Pinpoint the cell where the given text exists, returning its [x, y] midpoint coordinate. 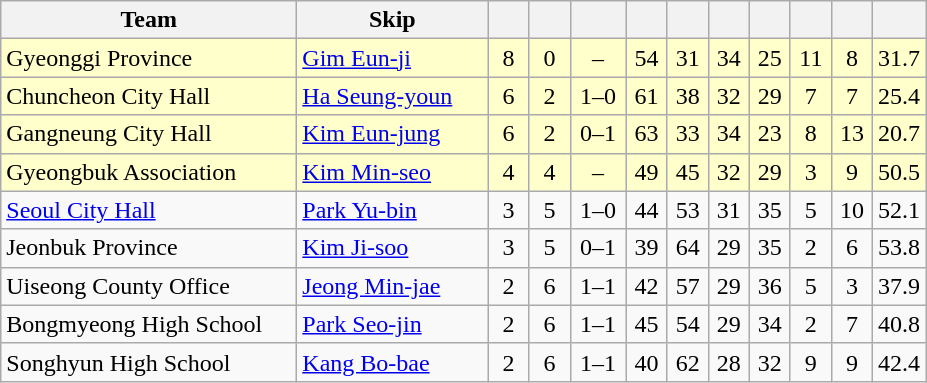
57 [688, 286]
Ha Seung-youn [392, 96]
40 [646, 362]
Songhyun High School [149, 362]
44 [646, 210]
63 [646, 134]
Gim Eun-ji [392, 58]
Kim Ji-soo [392, 248]
Team [149, 20]
42.4 [898, 362]
Park Yu-bin [392, 210]
Kim Min-seo [392, 172]
Chuncheon City Hall [149, 96]
61 [646, 96]
10 [852, 210]
25 [770, 58]
Gyeonggi Province [149, 58]
Jeong Min-jae [392, 286]
Skip [392, 20]
49 [646, 172]
52.1 [898, 210]
36 [770, 286]
40.8 [898, 324]
42 [646, 286]
Kim Eun-jung [392, 134]
28 [728, 362]
50.5 [898, 172]
Bongmyeong High School [149, 324]
13 [852, 134]
Uiseong County Office [149, 286]
Kang Bo-bae [392, 362]
39 [646, 248]
64 [688, 248]
Gangneung City Hall [149, 134]
25.4 [898, 96]
53.8 [898, 248]
Jeonbuk Province [149, 248]
62 [688, 362]
23 [770, 134]
53 [688, 210]
11 [810, 58]
38 [688, 96]
20.7 [898, 134]
33 [688, 134]
Park Seo-jin [392, 324]
Seoul City Hall [149, 210]
Gyeongbuk Association [149, 172]
31.7 [898, 58]
37.9 [898, 286]
0 [550, 58]
